Scan for the cell matching the given text and deliver its (x, y) coordinate at center. 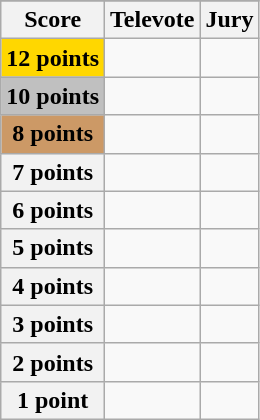
10 points (53, 96)
Televote (152, 20)
5 points (53, 248)
6 points (53, 210)
1 point (53, 400)
8 points (53, 134)
2 points (53, 362)
Score (53, 20)
3 points (53, 324)
12 points (53, 58)
Jury (230, 20)
7 points (53, 172)
4 points (53, 286)
